Search for the cell housing the specified text and yield its [X, Y] center coordinate. 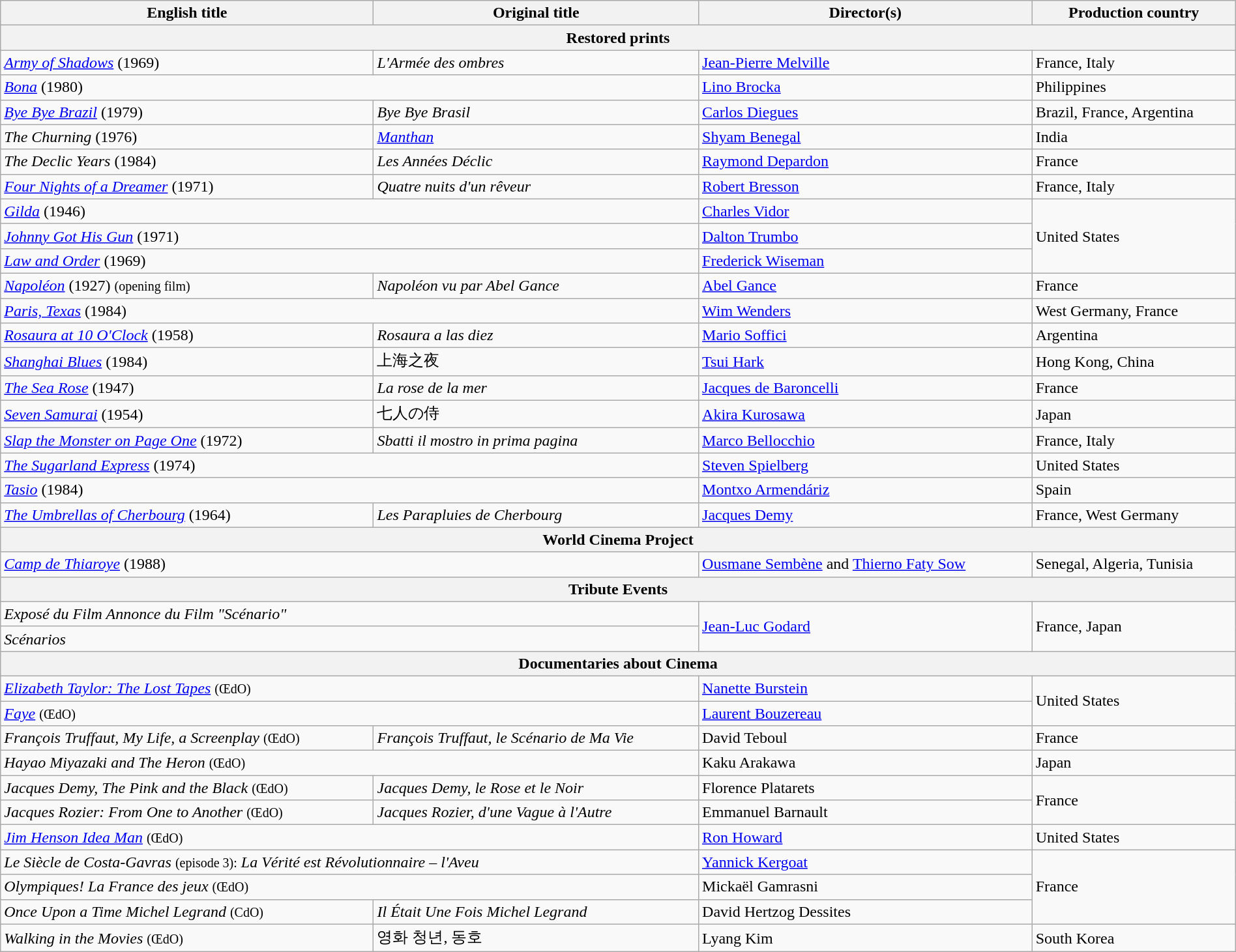
Robert Bresson [866, 186]
Napoléon (1927) (opening film) [187, 285]
영화 청년, 동호 [536, 938]
François Truffaut, le Scénario de Ma Vie [536, 738]
Documentaries about Cinema [618, 663]
Quatre nuits d'un rêveur [536, 186]
Rosaura at 10 O'Clock (1958) [187, 336]
Walking in the Movies (ŒdO) [187, 938]
Akira Kurosawa [866, 414]
Jacques Demy [866, 515]
Les Parapluies de Cherbourg [536, 515]
The Sea Rose (1947) [187, 388]
Production country [1134, 13]
Slap the Monster on Page One (1972) [187, 440]
India [1134, 137]
Bye Bye Brasil [536, 112]
Napoléon vu par Abel Gance [536, 285]
World Cinema Project [618, 540]
Restored prints [618, 38]
Tasio (1984) [349, 490]
Shanghai Blues (1984) [187, 362]
Yannick Kergoat [866, 862]
South Korea [1134, 938]
The Sugarland Express (1974) [349, 465]
Jacques Rozier: From One to Another (ŒdO) [187, 813]
七人の侍 [536, 414]
David Teboul [866, 738]
Tribute Events [618, 589]
Johnny Got His Gun (1971) [349, 236]
Scénarios [349, 639]
Jacques Rozier, d'une Vague à l'Autre [536, 813]
The Declic Years (1984) [187, 162]
Sbatti il mostro in prima pagina [536, 440]
Law and Order (1969) [349, 261]
Four Nights of a Dreamer (1971) [187, 186]
Paris, Texas (1984) [349, 311]
Charles Vidor [866, 211]
Laurent Bouzereau [866, 714]
Carlos Diegues [866, 112]
Once Upon a Time Michel Legrand (CdO) [187, 912]
Frederick Wiseman [866, 261]
David Hertzog Dessites [866, 912]
Camp de Thiaroye (1988) [349, 564]
Abel Gance [866, 285]
Jacques Demy, The Pink and the Black (ŒdO) [187, 788]
Philippines [1134, 87]
Spain [1134, 490]
Raymond Depardon [866, 162]
Jean-Luc Godard [866, 626]
Nanette Burstein [866, 688]
The Umbrellas of Cherbourg (1964) [187, 515]
Jacques Demy, le Rose et le Noir [536, 788]
Elizabeth Taylor: The Lost Tapes (ŒdO) [349, 688]
Ousmane Sembène and Thierno Faty Sow [866, 564]
L'Armée des ombres [536, 63]
Mickaël Gamrasni [866, 887]
Hayao Miyazaki and The Heron (ŒdO) [349, 763]
Bona (1980) [349, 87]
Lino Brocka [866, 87]
Shyam Benegal [866, 137]
Exposé du Film Annonce du Film "Scénario" [349, 614]
The Churning (1976) [187, 137]
Rosaura a las diez [536, 336]
Le Siècle de Costa-Gavras (episode 3): La Vérité est Révolutionnaire – l'Aveu [349, 862]
Army of Shadows (1969) [187, 63]
Dalton Trumbo [866, 236]
Argentina [1134, 336]
Hong Kong, China [1134, 362]
Steven Spielberg [866, 465]
Olympiques! La France des jeux (ŒdO) [349, 887]
Jim Henson Idea Man (ŒdO) [349, 837]
Ron Howard [866, 837]
Marco Bellocchio [866, 440]
François Truffaut, My Life, a Screenplay (ŒdO) [187, 738]
Wim Wenders [866, 311]
Gilda (1946) [349, 211]
La rose de la mer [536, 388]
Jacques de Baroncelli [866, 388]
Tsui Hark [866, 362]
Jean-Pierre Melville [866, 63]
Faye (ŒdO) [349, 714]
Brazil, France, Argentina [1134, 112]
Director(s) [866, 13]
Senegal, Algeria, Tunisia [1134, 564]
Les Années Déclic [536, 162]
Florence Platarets [866, 788]
Emmanuel Barnault [866, 813]
Seven Samurai (1954) [187, 414]
Kaku Arakawa [866, 763]
France, Japan [1134, 626]
Mario Soffici [866, 336]
Lyang Kim [866, 938]
Montxo Armendáriz [866, 490]
Original title [536, 13]
上海之夜 [536, 362]
Il Était Une Fois Michel Legrand [536, 912]
English title [187, 13]
Manthan [536, 137]
Bye Bye Brazil (1979) [187, 112]
West Germany, France [1134, 311]
France, West Germany [1134, 515]
